From the cell containing the given text, extract its center point as (x, y) coordinate. 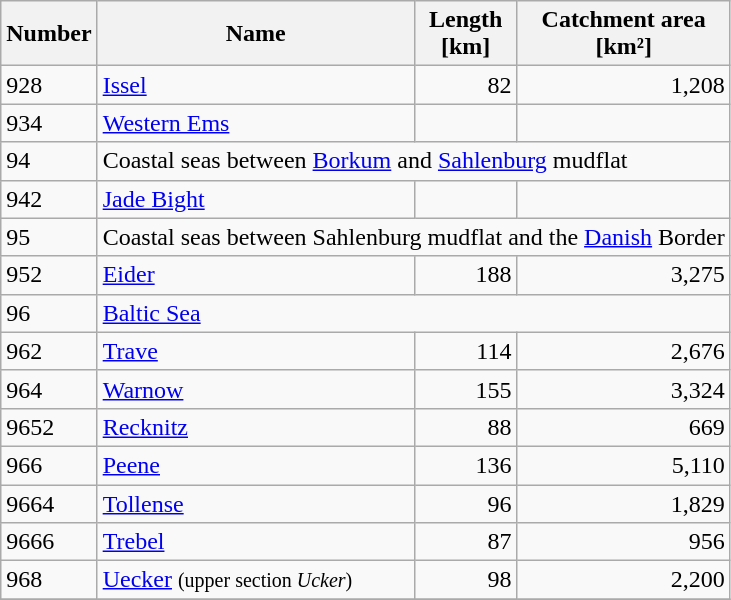
Warnow (256, 389)
88 (466, 427)
934 (49, 123)
966 (49, 465)
968 (49, 580)
5,110 (624, 465)
942 (49, 199)
2,200 (624, 580)
Uecker (upper section Ucker) (256, 580)
3,275 (624, 275)
669 (624, 427)
1,829 (624, 503)
Jade Bight (256, 199)
3,324 (624, 389)
Baltic Sea (414, 313)
87 (466, 542)
Peene (256, 465)
9664 (49, 503)
964 (49, 389)
82 (466, 85)
114 (466, 351)
9666 (49, 542)
95 (49, 237)
962 (49, 351)
Tollense (256, 503)
1,208 (624, 85)
Number (49, 34)
Catchment area[km²] (624, 34)
98 (466, 580)
956 (624, 542)
928 (49, 85)
Recknitz (256, 427)
Length[km] (466, 34)
Coastal seas between Sahlenburg mudflat and the Danish Border (414, 237)
155 (466, 389)
952 (49, 275)
Western Ems (256, 123)
Trebel (256, 542)
Trave (256, 351)
188 (466, 275)
136 (466, 465)
Eider (256, 275)
9652 (49, 427)
2,676 (624, 351)
94 (49, 161)
Name (256, 34)
Issel (256, 85)
Coastal seas between Borkum and Sahlenburg mudflat (414, 161)
